Return (X, Y) of the center of cell containing provided text 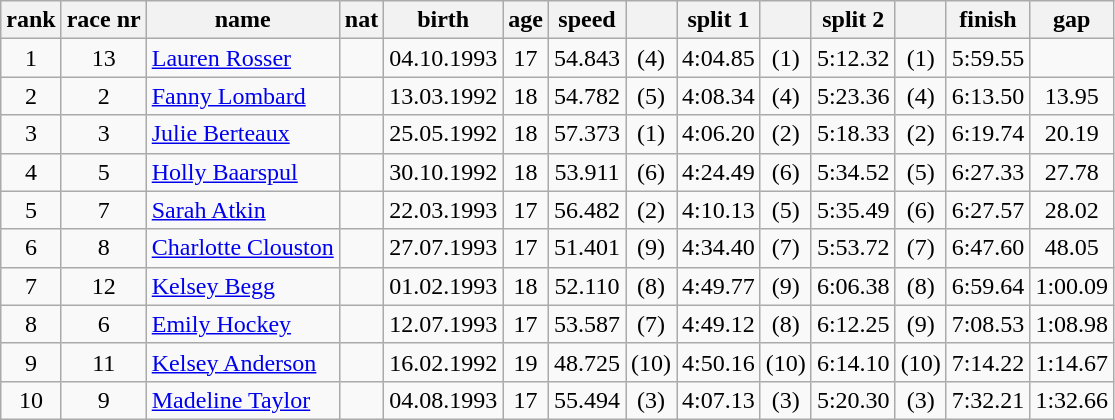
01.02.1993 (444, 286)
54.843 (586, 58)
7:14.22 (988, 362)
Madeline Taylor (242, 400)
Kelsey Anderson (242, 362)
4:06.20 (719, 134)
4:50.16 (719, 362)
6:47.60 (988, 248)
52.110 (586, 286)
12.07.1993 (444, 324)
55.494 (586, 400)
age (526, 20)
1:32.66 (1072, 400)
Julie Berteaux (242, 134)
4:10.13 (719, 210)
birth (444, 20)
22.03.1993 (444, 210)
48.05 (1072, 248)
1:00.09 (1072, 286)
5:23.36 (853, 96)
Emily Hockey (242, 324)
27.78 (1072, 172)
5:35.49 (853, 210)
5:12.32 (853, 58)
6:12.25 (853, 324)
13.03.1992 (444, 96)
7:08.53 (988, 324)
53.911 (586, 172)
4:49.12 (719, 324)
6:19.74 (988, 134)
51.401 (586, 248)
30.10.1992 (444, 172)
Lauren Rosser (242, 58)
Holly Baarspul (242, 172)
6:59.64 (988, 286)
4:34.40 (719, 248)
53.587 (586, 324)
1 (31, 58)
finish (988, 20)
name (242, 20)
12 (104, 286)
4:24.49 (719, 172)
16.02.1992 (444, 362)
1:14.67 (1072, 362)
6:27.57 (988, 210)
28.02 (1072, 210)
rank (31, 20)
6:14.10 (853, 362)
4:04.85 (719, 58)
6:27.33 (988, 172)
5:59.55 (988, 58)
6:13.50 (988, 96)
4:08.34 (719, 96)
4 (31, 172)
speed (586, 20)
5:18.33 (853, 134)
48.725 (586, 362)
04.10.1993 (444, 58)
Charlotte Clouston (242, 248)
6:06.38 (853, 286)
4:49.77 (719, 286)
Kelsey Begg (242, 286)
13.95 (1072, 96)
race nr (104, 20)
04.08.1993 (444, 400)
split 2 (853, 20)
split 1 (719, 20)
54.782 (586, 96)
11 (104, 362)
Fanny Lombard (242, 96)
gap (1072, 20)
25.05.1992 (444, 134)
13 (104, 58)
27.07.1993 (444, 248)
1:08.98 (1072, 324)
19 (526, 362)
20.19 (1072, 134)
nat (361, 20)
10 (31, 400)
5:20.30 (853, 400)
5:34.52 (853, 172)
4:07.13 (719, 400)
56.482 (586, 210)
7:32.21 (988, 400)
Sarah Atkin (242, 210)
5:53.72 (853, 248)
57.373 (586, 134)
